Search for the cell housing the specified text and yield its [X, Y] center coordinate. 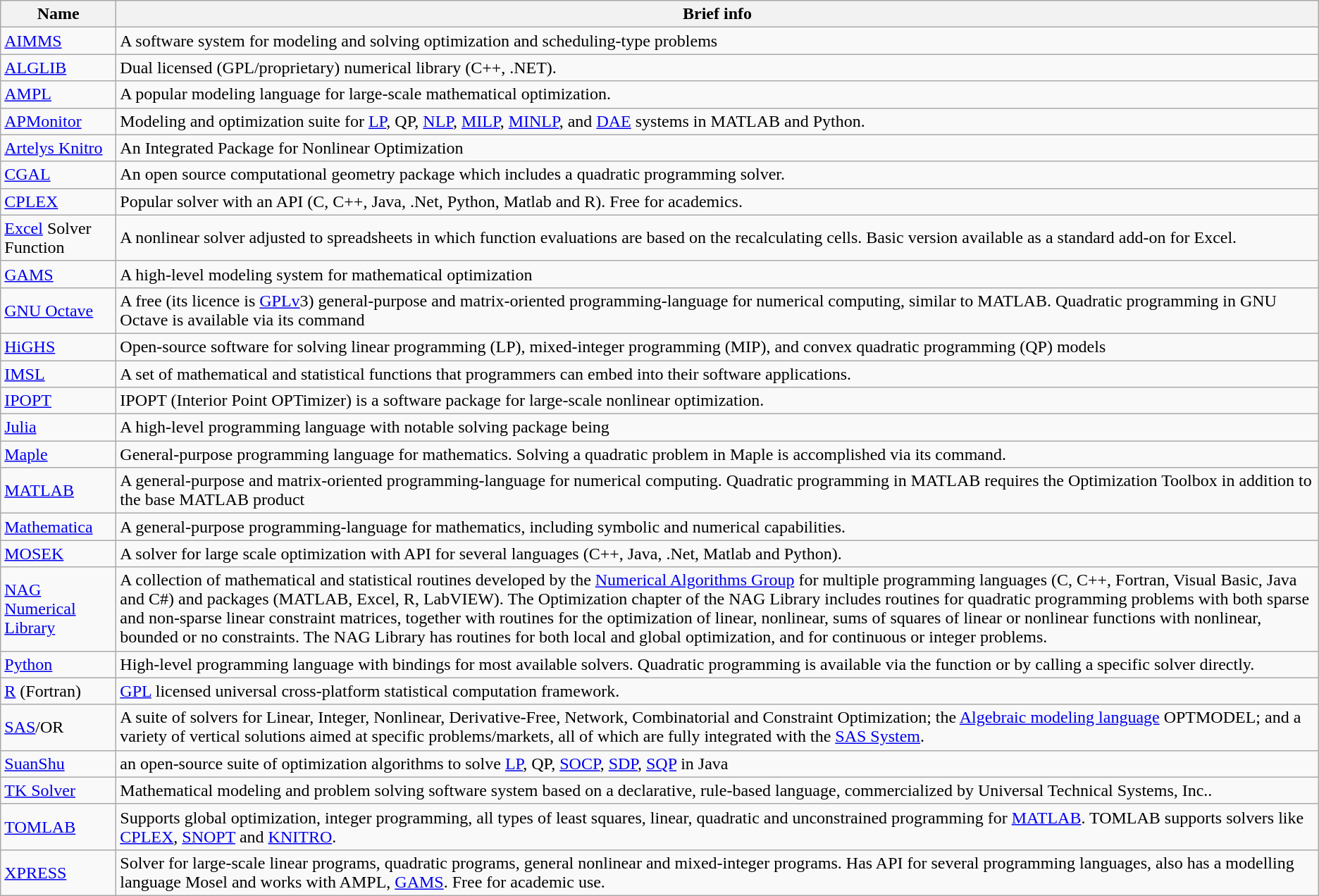
MATLAB [58, 490]
TOMLAB [58, 827]
an open-source suite of optimization algorithms to solve LP, QP, SOCP, SDP, SQP in Java [717, 764]
A set of mathematical and statistical functions that programmers can embed into their software applications. [717, 374]
Excel Solver Function [58, 238]
An open source computational geometry package which includes a quadratic programming solver. [717, 175]
AMPL [58, 94]
Maple [58, 454]
Mathematica [58, 527]
TK Solver [58, 790]
CPLEX [58, 201]
A solver for large scale optimization with API for several languages (C++, Java, .Net, Matlab and Python). [717, 554]
A high-level modeling system for mathematical optimization [717, 274]
GNU Octave [58, 310]
IPOPT [58, 401]
A high-level programming language with notable solving package being [717, 428]
SuanShu [58, 764]
An Integrated Package for Nonlinear Optimization [717, 148]
XPRESS [58, 872]
R (Fortran) [58, 691]
Name [58, 14]
Brief info [717, 14]
Popular solver with an API (C, C++, Java, .Net, Python, Matlab and R). Free for academics. [717, 201]
SAS/OR [58, 727]
A general-purpose programming-language for mathematics, including symbolic and numerical capabilities. [717, 527]
Python [58, 664]
ALGLIB [58, 68]
Open-source software for solving linear programming (LP), mixed-integer programming (MIP), and convex quadratic programming (QP) models [717, 347]
A popular modeling language for large-scale mathematical optimization. [717, 94]
HiGHS [58, 347]
IMSL [58, 374]
MOSEK [58, 554]
Artelys Knitro [58, 148]
GAMS [58, 274]
Julia [58, 428]
IPOPT (Interior Point OPTimizer) is a software package for large-scale nonlinear optimization. [717, 401]
APMonitor [58, 121]
AIMMS [58, 41]
Dual licensed (GPL/proprietary) numerical library (C++, .NET). [717, 68]
A software system for modeling and solving optimization and scheduling-type problems [717, 41]
CGAL [58, 175]
GPL licensed universal cross-platform statistical computation framework. [717, 691]
General-purpose programming language for mathematics. Solving a quadratic problem in Maple is accomplished via its command. [717, 454]
Modeling and optimization suite for LP, QP, NLP, MILP, MINLP, and DAE systems in MATLAB and Python. [717, 121]
NAG Numerical Library [58, 609]
